Locate the cell with the specified text and output its (x, y) center coordinate. 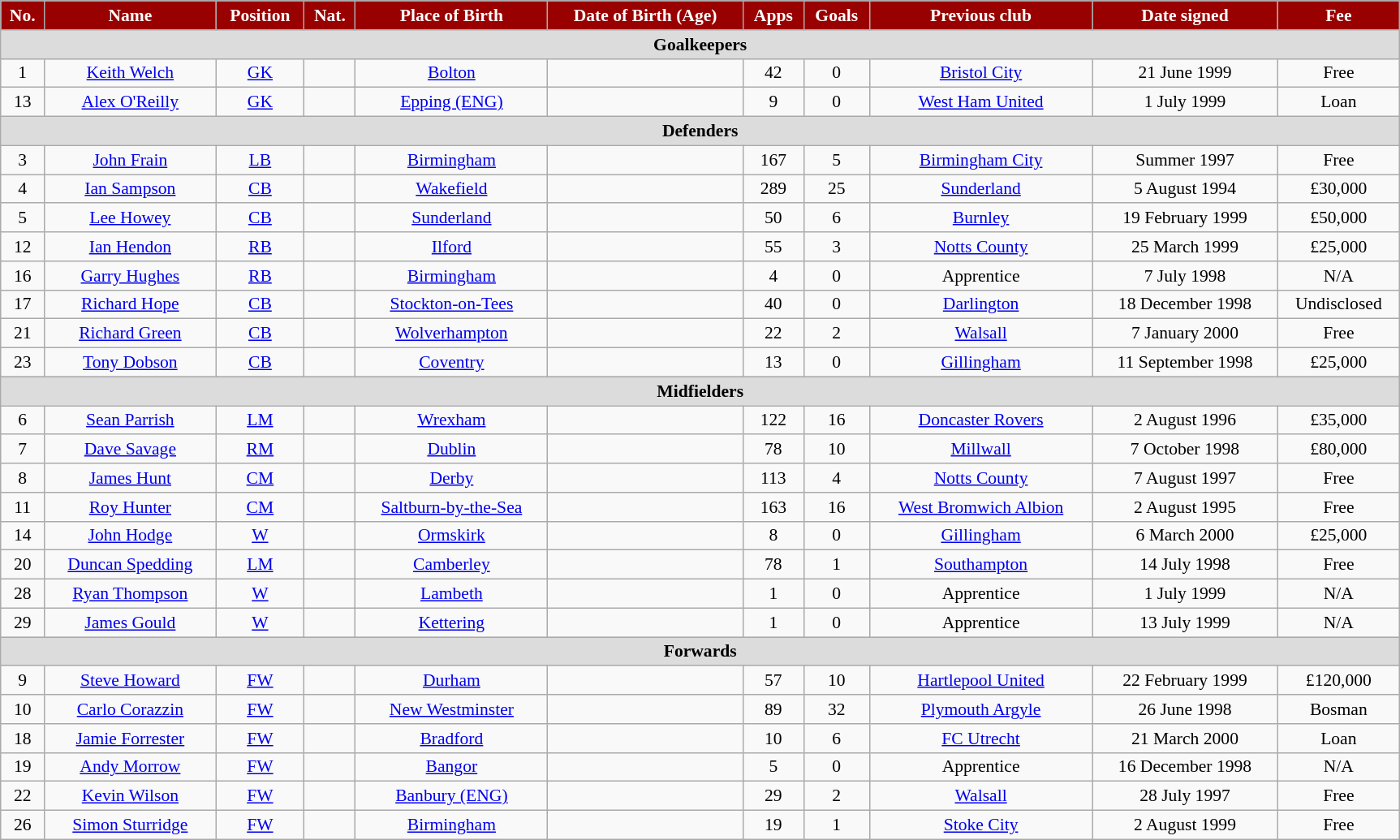
Fee (1339, 15)
Bradford (451, 739)
Summer 1997 (1185, 160)
7 July 1998 (1185, 276)
No. (23, 15)
RM (260, 450)
Plymouth Argyle (980, 709)
22 February 1999 (1185, 681)
James Hunt (130, 478)
289 (773, 189)
Midfielders (700, 391)
18 December 1998 (1185, 304)
7 October 1998 (1185, 450)
Lee Howey (130, 218)
26 (23, 825)
7 August 1997 (1185, 478)
Bolton (451, 73)
Sean Parrish (130, 420)
LB (260, 160)
£35,000 (1339, 420)
Carlo Corazzin (130, 709)
26 June 1998 (1185, 709)
John Frain (130, 160)
Saltburn-by-the-Sea (451, 507)
21 March 2000 (1185, 739)
Jamie Forrester (130, 739)
11 September 1998 (1185, 363)
14 July 1998 (1185, 565)
Defenders (700, 131)
Alex O'Reilly (130, 102)
Richard Green (130, 334)
Steve Howard (130, 681)
25 March 1999 (1185, 247)
19 February 1999 (1185, 218)
Roy Hunter (130, 507)
Wolverhampton (451, 334)
Forwards (700, 652)
16 December 1998 (1185, 767)
2 August 1999 (1185, 825)
John Hodge (130, 536)
Durham (451, 681)
20 (23, 565)
Dublin (451, 450)
Bosman (1339, 709)
Date of Birth (Age) (646, 15)
11 (23, 507)
Kettering (451, 622)
Camberley (451, 565)
Wrexham (451, 420)
42 (773, 73)
Ian Hendon (130, 247)
Derby (451, 478)
Simon Sturridge (130, 825)
Apps (773, 15)
14 (23, 536)
Stockton-on-Tees (451, 304)
£120,000 (1339, 681)
Garry Hughes (130, 276)
Bangor (451, 767)
7 (23, 450)
Keith Welch (130, 73)
17 (23, 304)
50 (773, 218)
Ormskirk (451, 536)
Doncaster Rovers (980, 420)
Duncan Spedding (130, 565)
Hartlepool United (980, 681)
Banbury (ENG) (451, 796)
Richard Hope (130, 304)
13 July 1999 (1185, 622)
57 (773, 681)
Stoke City (980, 825)
18 (23, 739)
Dave Savage (130, 450)
£30,000 (1339, 189)
167 (773, 160)
James Gould (130, 622)
28 July 1997 (1185, 796)
Ilford (451, 247)
Birmingham City (980, 160)
Coventry (451, 363)
21 (23, 334)
89 (773, 709)
Burnley (980, 218)
40 (773, 304)
Goals (836, 15)
32 (836, 709)
Place of Birth (451, 15)
163 (773, 507)
Date signed (1185, 15)
Nat. (330, 15)
New Westminster (451, 709)
55 (773, 247)
Ryan Thompson (130, 594)
5 August 1994 (1185, 189)
23 (23, 363)
Position (260, 15)
Undisclosed (1339, 304)
Darlington (980, 304)
122 (773, 420)
FC Utrecht (980, 739)
28 (23, 594)
Previous club (980, 15)
Ian Sampson (130, 189)
2 August 1996 (1185, 420)
West Ham United (980, 102)
21 June 1999 (1185, 73)
7 January 2000 (1185, 334)
Andy Morrow (130, 767)
Southampton (980, 565)
£80,000 (1339, 450)
12 (23, 247)
25 (836, 189)
6 March 2000 (1185, 536)
Epping (ENG) (451, 102)
Name (130, 15)
Millwall (980, 450)
Lambeth (451, 594)
West Bromwich Albion (980, 507)
Bristol City (980, 73)
2 August 1995 (1185, 507)
Tony Dobson (130, 363)
Kevin Wilson (130, 796)
£50,000 (1339, 218)
Wakefield (451, 189)
Goalkeepers (700, 45)
113 (773, 478)
